Scan for the cell matching the given text and deliver its (x, y) coordinate at center. 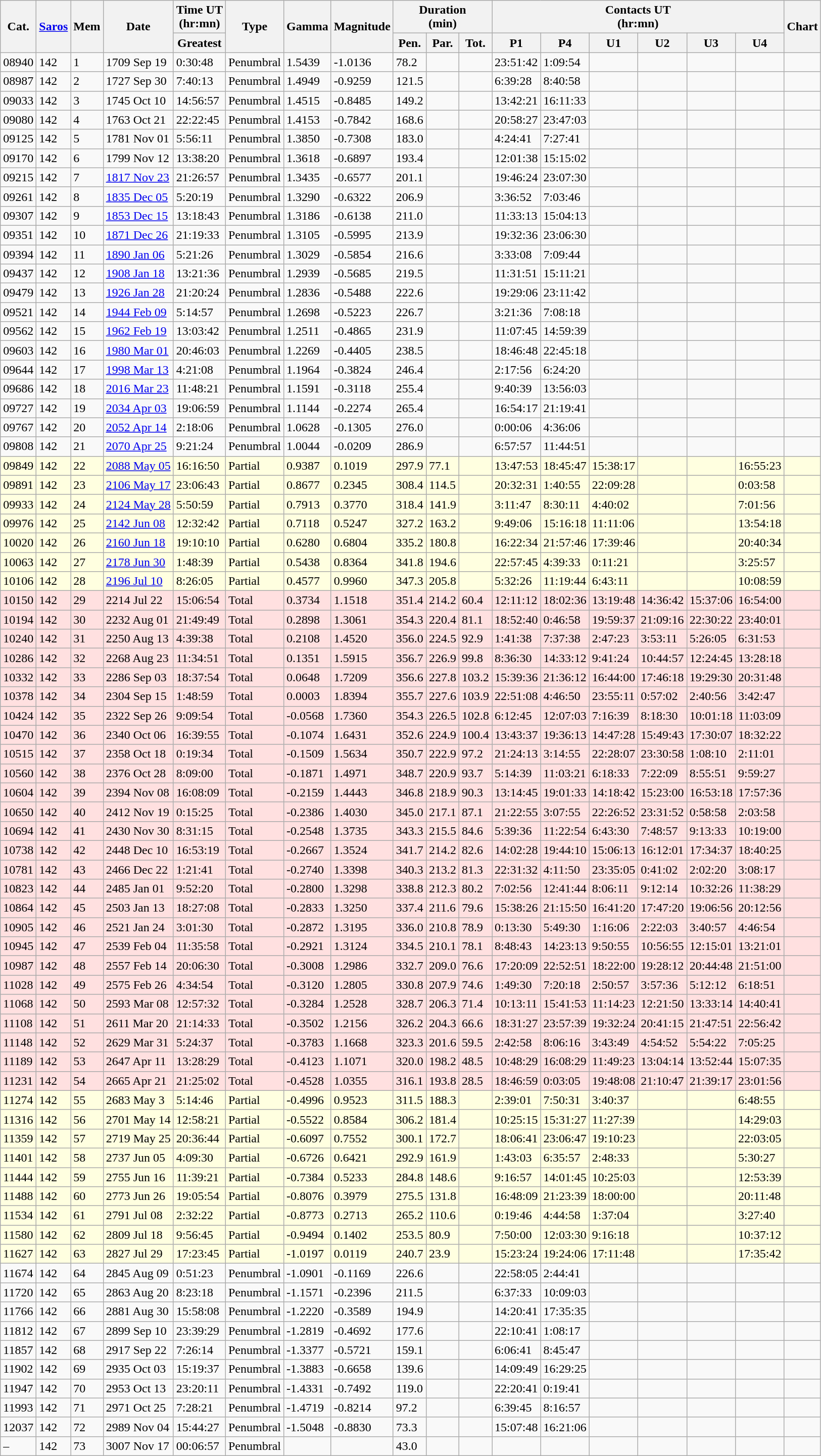
22:10:41 (516, 1331)
-0.1305 (362, 427)
18:00:00 (613, 1196)
0.5233 (362, 1177)
198.2 (443, 1062)
3:57:36 (662, 985)
3:40:57 (711, 927)
15:23:00 (662, 792)
16:29:25 (565, 1369)
11:14:23 (613, 1004)
9:12:14 (662, 889)
0:58:58 (711, 812)
0.1402 (362, 1235)
13:21:36 (199, 274)
12:41:44 (565, 889)
-0.7384 (308, 1177)
7:08:18 (565, 312)
13:43:37 (516, 735)
Date (138, 26)
-0.5223 (362, 312)
Type (255, 26)
1962 Feb 19 (138, 331)
6:24:20 (565, 370)
80.2 (475, 889)
18:02:36 (565, 600)
0.1351 (308, 658)
-0.2740 (308, 869)
5:14:39 (516, 773)
20:46:03 (199, 350)
211.0 (409, 216)
Mem (87, 26)
-0.0209 (362, 446)
0:00:06 (516, 427)
5:26:05 (711, 639)
9:40:39 (516, 389)
23:06:47 (565, 1138)
265.4 (409, 408)
-0.6658 (362, 1369)
78.9 (475, 927)
3:33:08 (516, 254)
60.4 (475, 600)
-0.1074 (308, 735)
11674 (18, 1273)
103.2 (475, 677)
352.6 (409, 735)
1.2805 (362, 985)
1944 Feb 09 (138, 312)
0:19:34 (199, 754)
Pen. (409, 43)
13:42:21 (516, 101)
226.9 (443, 658)
193.8 (443, 1081)
6 (87, 158)
19:28:12 (662, 966)
2953 Oct 13 (138, 1388)
17:34:37 (711, 850)
09479 (18, 293)
25 (87, 523)
1835 Dec 05 (138, 196)
210.8 (443, 927)
7:26:14 (199, 1350)
16:22:34 (516, 542)
-1.0901 (308, 1273)
2575 Feb 26 (138, 985)
2:03:58 (760, 812)
80.9 (443, 1235)
10987 (18, 966)
10 (87, 235)
2304 Sep 15 (138, 696)
10:56:55 (662, 946)
– (18, 1446)
42 (87, 850)
10:08:59 (760, 581)
90.3 (475, 792)
22:52:51 (565, 966)
1.5915 (362, 658)
39 (87, 792)
8:16:57 (565, 1408)
82.6 (475, 850)
U1 (613, 43)
1.3061 (362, 620)
201.6 (443, 1042)
168.6 (409, 120)
9:13:33 (711, 831)
10286 (18, 658)
222.6 (409, 293)
149.2 (409, 101)
356.6 (409, 677)
11947 (18, 1388)
226.5 (443, 716)
0.6280 (308, 542)
18:06:41 (516, 1138)
3:07:55 (565, 812)
10604 (18, 792)
0.2898 (308, 620)
2088 May 05 (138, 466)
36 (87, 735)
71 (87, 1408)
17:47:20 (662, 908)
0:03:58 (760, 485)
16:53:18 (711, 792)
16:21:06 (565, 1427)
-1.2819 (308, 1331)
2665 Apr 21 (138, 1081)
2:39:01 (516, 1100)
43.0 (409, 1446)
09437 (18, 274)
0.0119 (362, 1254)
9:50:55 (613, 946)
1:48:39 (199, 562)
6:37:33 (516, 1292)
110.6 (443, 1216)
2268 Aug 23 (138, 658)
0.8584 (362, 1119)
-0.8773 (308, 1216)
341.8 (409, 562)
74.6 (475, 985)
18:46:59 (516, 1081)
09562 (18, 331)
1.3290 (308, 196)
284.8 (409, 1177)
8:06:16 (565, 1042)
23:30:58 (662, 754)
12:53:39 (760, 1177)
69 (87, 1369)
19:01:33 (565, 792)
1.4153 (308, 120)
2:48:33 (613, 1158)
21:19:33 (199, 235)
1.0628 (308, 427)
41 (87, 831)
31 (87, 639)
0.7552 (362, 1138)
67 (87, 1331)
2629 Mar 31 (138, 1042)
19:32:24 (613, 1023)
20:58:27 (516, 120)
3:08:17 (760, 869)
3:21:36 (516, 312)
11720 (18, 1292)
0.7913 (308, 504)
103.9 (475, 696)
21:22:55 (516, 812)
15:39:36 (516, 677)
5:21:26 (199, 254)
8:23:18 (199, 1292)
0:41:02 (662, 869)
09215 (18, 177)
-0.1169 (362, 1273)
-0.5522 (308, 1119)
5:39:36 (516, 831)
11:48:21 (199, 389)
17:35:42 (760, 1254)
23:40:01 (760, 620)
19:29:30 (711, 677)
1.5634 (362, 754)
6:43:11 (613, 581)
09351 (18, 235)
47 (87, 946)
20:31:48 (760, 677)
1.4443 (362, 792)
-1.5048 (308, 1427)
15:37:06 (711, 600)
17:46:18 (662, 677)
2:50:57 (613, 985)
22:51:08 (516, 696)
16:41:20 (613, 908)
-0.2800 (308, 889)
13:33:14 (711, 1004)
11068 (18, 1004)
1:09:54 (565, 62)
Greatest (199, 43)
-0.6138 (362, 216)
7:50:00 (516, 1235)
00:06:57 (199, 1446)
0.0003 (308, 696)
11:03:21 (565, 773)
-0.9494 (308, 1235)
22:09:28 (613, 485)
7:22:09 (662, 773)
65 (87, 1292)
-0.6097 (308, 1138)
11401 (18, 1158)
8:48:43 (516, 946)
14:47:28 (613, 735)
2034 Apr 03 (138, 408)
2430 Nov 30 (138, 831)
311.5 (409, 1100)
12:57:32 (199, 1004)
211.5 (409, 1292)
-0.2833 (308, 908)
2935 Oct 03 (138, 1369)
206.9 (409, 196)
15:04:13 (565, 216)
1.3186 (308, 216)
15:06:13 (613, 850)
22:03:05 (760, 1138)
2827 Jul 29 (138, 1254)
10:25:15 (516, 1119)
1.0044 (308, 446)
-0.2159 (308, 792)
11148 (18, 1042)
341.7 (409, 850)
2232 Aug 01 (138, 620)
2773 Jun 26 (138, 1196)
6:43:30 (613, 831)
13:28:29 (199, 1062)
1926 Jan 28 (138, 293)
16:12:01 (662, 850)
20:11:48 (760, 1196)
92.9 (475, 639)
348.7 (409, 773)
14:29:03 (760, 1119)
1.3124 (362, 946)
286.9 (409, 446)
2394 Nov 08 (138, 792)
338.8 (409, 889)
1.2836 (308, 293)
218.9 (443, 792)
23:35:05 (613, 869)
347.3 (409, 581)
U3 (711, 43)
Gamma (308, 26)
5:14:57 (199, 312)
18:27:08 (199, 908)
1908 Jan 18 (138, 274)
48 (87, 966)
0:19:46 (516, 1216)
09767 (18, 427)
18:31:27 (516, 1023)
0.8364 (362, 562)
-0.6897 (362, 158)
0.9960 (362, 581)
81.3 (475, 869)
0.8677 (308, 485)
148.6 (443, 1177)
0.3979 (362, 1196)
6:39:28 (516, 81)
216.6 (409, 254)
54 (87, 1081)
3:53:11 (662, 639)
8:30:11 (565, 504)
-0.4405 (362, 350)
P4 (565, 43)
323.3 (409, 1042)
8:06:11 (613, 889)
-0.7842 (362, 120)
7:03:46 (565, 196)
21:57:46 (565, 542)
13:21:01 (760, 946)
21:25:02 (199, 1081)
1.4030 (362, 812)
4:46:54 (760, 927)
12:24:45 (711, 658)
11534 (18, 1216)
15:41:53 (565, 1004)
2611 Mar 20 (138, 1023)
5:50:59 (199, 504)
9:52:20 (199, 889)
2755 Jun 16 (138, 1177)
2521 Jan 24 (138, 927)
10945 (18, 946)
7:27:41 (565, 139)
78.2 (409, 62)
13:52:44 (711, 1062)
1.8394 (362, 696)
1.1071 (362, 1062)
131.8 (443, 1196)
66.6 (475, 1023)
3:14:55 (565, 754)
3:01:30 (199, 927)
-0.3824 (362, 370)
22 (87, 466)
0.7118 (308, 523)
2539 Feb 04 (138, 946)
177.6 (409, 1331)
4:46:50 (565, 696)
11:22:54 (565, 831)
1:37:04 (613, 1216)
1:21:41 (199, 869)
2:40:56 (711, 696)
1.2698 (308, 312)
7:16:39 (613, 716)
11:11:06 (613, 523)
102.8 (475, 716)
9:09:54 (199, 716)
59 (87, 1177)
226.6 (409, 1273)
2791 Jul 08 (138, 1216)
10424 (18, 716)
17:20:09 (516, 966)
253.5 (409, 1235)
17:23:45 (199, 1254)
13:47:53 (516, 466)
1.1964 (308, 370)
30 (87, 620)
Duration(min) (443, 17)
119.0 (409, 1388)
-0.4123 (308, 1062)
23.9 (443, 1254)
23:31:52 (662, 812)
159.1 (409, 1350)
224.9 (443, 735)
10560 (18, 773)
U2 (662, 43)
1.3524 (362, 850)
320.0 (409, 1062)
2:02:20 (711, 869)
21:47:51 (711, 1023)
0:51:23 (199, 1273)
-0.0568 (308, 716)
10515 (18, 754)
9:49:06 (516, 523)
1.3735 (362, 831)
12037 (18, 1427)
0.9523 (362, 1100)
11:03:09 (760, 716)
2340 Oct 06 (138, 735)
4:44:58 (565, 1216)
1.5439 (308, 62)
7:37:38 (565, 639)
9:16:18 (613, 1235)
15:31:27 (565, 1119)
2124 May 28 (138, 504)
1763 Oct 21 (138, 120)
10:09:03 (565, 1292)
345.0 (409, 812)
22:20:41 (516, 1388)
1.1668 (362, 1042)
19:06:59 (199, 408)
2:32:22 (199, 1216)
1.3298 (362, 889)
-1.1571 (308, 1292)
10864 (18, 908)
9:41:24 (613, 658)
22:28:07 (613, 754)
1709 Sep 19 (138, 62)
0.1019 (362, 466)
0.2713 (362, 1216)
15:11:21 (565, 274)
1.3850 (308, 139)
3 (87, 101)
11:27:39 (613, 1119)
4:34:54 (199, 985)
13:03:42 (199, 331)
1.3250 (362, 908)
1:08:17 (565, 1331)
141.9 (443, 504)
-1.3883 (308, 1369)
10470 (18, 735)
3:40:37 (613, 1100)
-0.2386 (308, 812)
11902 (18, 1369)
10063 (18, 562)
-0.4865 (362, 331)
46 (87, 927)
15:15:02 (565, 158)
-0.6726 (308, 1158)
2412 Nov 19 (138, 812)
-0.5995 (362, 235)
08987 (18, 81)
11766 (18, 1312)
4:11:50 (565, 869)
13:19:48 (613, 600)
1:43:03 (516, 1158)
0.3734 (308, 600)
20:32:31 (516, 485)
19:44:10 (565, 850)
14:01:45 (565, 1177)
09170 (18, 158)
16:44:00 (613, 677)
0:19:41 (565, 1388)
21:19:41 (565, 408)
15:06:54 (199, 600)
15:19:37 (199, 1369)
19:06:56 (711, 908)
70 (87, 1388)
4 (87, 120)
09394 (18, 254)
10:25:03 (613, 1177)
194.6 (443, 562)
09033 (18, 101)
5:49:30 (565, 927)
21:49:49 (199, 620)
9:56:45 (199, 1235)
265.2 (409, 1216)
246.4 (409, 370)
15:38:26 (516, 908)
19:10:10 (199, 542)
1.4520 (362, 639)
81.1 (475, 620)
61 (87, 1216)
73 (87, 1446)
2863 Aug 20 (138, 1292)
14:23:13 (565, 946)
0:30:48 (199, 62)
21:39:17 (711, 1081)
10106 (18, 581)
16:08:09 (199, 792)
11627 (18, 1254)
204.3 (443, 1023)
-1.4719 (308, 1408)
13:28:18 (760, 658)
0.2108 (308, 639)
10:48:29 (516, 1062)
16:54:00 (760, 600)
161.9 (443, 1158)
0:13:30 (516, 927)
1853 Dec 15 (138, 216)
1890 Jan 06 (138, 254)
0.5247 (362, 523)
13:14:45 (516, 792)
0.6804 (362, 542)
6:31:53 (760, 639)
356.0 (409, 639)
23:39:29 (199, 1331)
240.7 (409, 1254)
213.2 (443, 869)
1.1518 (362, 600)
13:04:14 (662, 1062)
59.5 (475, 1042)
0:57:02 (662, 696)
Chart (802, 26)
1.2939 (308, 274)
211.6 (443, 908)
66 (87, 1312)
212.3 (443, 889)
09933 (18, 504)
227.6 (443, 696)
0.3770 (362, 504)
220.9 (443, 773)
343.3 (409, 831)
7:50:31 (565, 1100)
15:49:43 (662, 735)
14:20:41 (516, 1312)
87.1 (475, 812)
206.3 (443, 1004)
1.3105 (308, 235)
1.3398 (362, 869)
8:09:00 (199, 773)
7:05:25 (760, 1042)
217.1 (443, 812)
1:41:38 (516, 639)
53 (87, 1062)
17:57:36 (760, 792)
21:09:16 (662, 620)
19:10:23 (613, 1138)
1.2511 (308, 331)
222.9 (443, 754)
3:27:40 (760, 1216)
209.0 (443, 966)
08940 (18, 62)
09727 (18, 408)
09644 (18, 370)
15:16:18 (565, 523)
2214 Jul 22 (138, 600)
330.8 (409, 985)
-0.5854 (362, 254)
9:21:24 (199, 446)
11444 (18, 1177)
09808 (18, 446)
27 (87, 562)
21:10:47 (662, 1081)
38 (87, 773)
23:51:42 (516, 62)
10378 (18, 696)
17 (87, 370)
22:30:22 (711, 620)
-0.3783 (308, 1042)
-0.6322 (362, 196)
15:07:35 (760, 1062)
-0.2396 (362, 1292)
181.4 (443, 1119)
20:44:48 (711, 966)
114.5 (443, 485)
23:20:11 (199, 1388)
21 (87, 446)
7:48:57 (662, 831)
-1.2220 (308, 1312)
10738 (18, 850)
2178 Jun 30 (138, 562)
5:32:26 (516, 581)
11:31:51 (516, 274)
23:07:30 (565, 177)
2106 May 17 (138, 485)
71.4 (475, 1004)
3:42:47 (760, 696)
-1.3377 (308, 1350)
16:11:33 (565, 101)
22:31:32 (516, 869)
84.6 (475, 831)
10:32:26 (711, 889)
2250 Aug 13 (138, 639)
2 (87, 81)
8:31:15 (199, 831)
2809 Jul 18 (138, 1235)
210.1 (443, 946)
2:47:23 (613, 639)
1:49:30 (516, 985)
1.3618 (308, 158)
5:14:46 (199, 1100)
10332 (18, 677)
1.4515 (308, 101)
1.4971 (362, 773)
16:16:50 (199, 466)
334.5 (409, 946)
15:23:24 (516, 1254)
3:25:57 (760, 562)
68 (87, 1350)
2557 Feb 14 (138, 966)
79.6 (475, 908)
23:47:03 (565, 120)
0:46:58 (565, 620)
12:32:42 (199, 523)
2917 Sep 22 (138, 1350)
213.9 (409, 235)
306.2 (409, 1119)
13:38:20 (199, 158)
180.8 (443, 542)
2052 Apr 14 (138, 427)
10781 (18, 869)
-0.6577 (362, 177)
1.4949 (308, 81)
18:40:25 (760, 850)
2142 Jun 08 (138, 523)
-0.1509 (308, 754)
11:44:51 (565, 446)
15:58:08 (199, 1312)
316.1 (409, 1081)
19:59:37 (613, 620)
16:08:29 (565, 1062)
12:11:12 (516, 600)
-0.2872 (308, 927)
16 (87, 350)
2358 Oct 18 (138, 754)
23 (87, 485)
-0.2921 (308, 946)
5 (87, 139)
219.5 (409, 274)
21:15:50 (565, 908)
10694 (18, 831)
-0.3008 (308, 966)
7:20:18 (565, 985)
7:40:13 (199, 81)
10194 (18, 620)
09307 (18, 216)
23:57:39 (565, 1023)
1.7360 (362, 716)
17:35:35 (565, 1312)
2503 Jan 13 (138, 908)
18 (87, 389)
8:55:51 (711, 773)
350.7 (409, 754)
-0.4692 (362, 1331)
22:26:52 (613, 812)
14:56:57 (199, 101)
226.7 (409, 312)
12:21:50 (662, 1004)
28 (87, 581)
11:49:23 (613, 1062)
1:40:55 (565, 485)
6:57:57 (516, 446)
48.5 (475, 1062)
62 (87, 1235)
18:22:00 (613, 966)
-0.2667 (308, 850)
49 (87, 985)
33 (87, 677)
201.1 (409, 177)
0.4577 (308, 581)
-0.1871 (308, 773)
351.4 (409, 600)
24 (87, 504)
2286 Sep 03 (138, 677)
11580 (18, 1235)
3:11:47 (516, 504)
14:40:41 (760, 1004)
13:18:43 (199, 216)
21:20:24 (199, 293)
6:35:57 (565, 1158)
318.4 (409, 504)
139.6 (409, 1369)
11:19:44 (565, 581)
1.3435 (308, 177)
10240 (18, 639)
10:13:11 (516, 1004)
2899 Sep 10 (138, 1331)
1:08:10 (711, 754)
20:06:30 (199, 966)
0.0648 (308, 677)
17:11:48 (613, 1254)
12:07:03 (565, 716)
5:56:11 (199, 139)
0.5438 (308, 562)
4:40:02 (613, 504)
14:18:42 (613, 792)
34 (87, 696)
51 (87, 1023)
0.2345 (362, 485)
2737 Jun 05 (138, 1158)
-0.8830 (362, 1427)
183.0 (409, 139)
224.5 (443, 639)
56 (87, 1119)
1799 Nov 12 (138, 158)
14:09:49 (516, 1369)
21:24:13 (516, 754)
1.6431 (362, 735)
2016 Mar 23 (138, 389)
292.9 (409, 1158)
-0.5488 (362, 293)
28.5 (475, 1081)
76.6 (475, 966)
99.8 (475, 658)
0.9387 (308, 466)
2647 Apr 11 (138, 1062)
11316 (18, 1119)
10020 (18, 542)
78.1 (475, 946)
2971 Oct 25 (138, 1408)
11:33:13 (516, 216)
18:52:40 (516, 620)
11359 (18, 1138)
6:06:41 (516, 1350)
7:28:21 (199, 1408)
23:06:30 (565, 235)
0:15:25 (199, 812)
11:38:29 (760, 889)
09686 (18, 389)
8:36:30 (516, 658)
4:39:38 (199, 639)
355.7 (409, 696)
35 (87, 716)
121.5 (409, 81)
19:29:06 (516, 293)
16:54:17 (516, 408)
17:30:07 (711, 735)
8:45:47 (565, 1350)
43 (87, 869)
2466 Dec 22 (138, 869)
10905 (18, 927)
1:16:06 (613, 927)
15:07:48 (516, 1427)
64 (87, 1273)
09891 (18, 485)
2683 May 3 (138, 1100)
215.5 (443, 831)
09261 (18, 196)
2701 May 14 (138, 1119)
163.2 (443, 523)
-1.4331 (308, 1388)
2881 Aug 30 (138, 1312)
188.3 (443, 1100)
2989 Nov 04 (138, 1427)
100.4 (475, 735)
297.9 (409, 466)
308.4 (409, 485)
5:54:22 (711, 1042)
Cat. (18, 26)
332.7 (409, 966)
-0.2548 (308, 831)
22:22:45 (199, 120)
-0.9259 (362, 81)
2:22:03 (662, 927)
13:56:03 (565, 389)
3:36:52 (516, 196)
29 (87, 600)
20:36:44 (199, 1138)
10:01:18 (711, 716)
7 (87, 177)
21:14:33 (199, 1023)
2322 Sep 26 (138, 716)
-0.7492 (362, 1388)
2:44:41 (565, 1273)
23:55:11 (613, 696)
Contacts UT(hr:mn) (638, 17)
11108 (18, 1023)
340.3 (409, 869)
5:20:19 (199, 196)
1.1591 (308, 389)
1.0355 (362, 1081)
20:40:34 (760, 542)
20:41:15 (662, 1023)
-0.4996 (308, 1100)
2:18:06 (199, 427)
17:39:46 (613, 542)
6:18:33 (613, 773)
3:43:49 (613, 1042)
255.4 (409, 389)
9:59:27 (760, 773)
1745 Oct 10 (138, 101)
1727 Sep 30 (138, 81)
4:24:41 (516, 139)
2070 Apr 25 (138, 446)
Par. (443, 43)
22:45:18 (565, 350)
2:11:01 (760, 754)
40 (87, 812)
2719 May 25 (138, 1138)
14:36:42 (662, 600)
12:03:30 (565, 1235)
19:36:13 (565, 735)
-0.3120 (308, 985)
15:38:17 (613, 466)
Saros (54, 26)
10150 (18, 600)
10:37:12 (760, 1235)
U4 (760, 43)
300.1 (409, 1138)
6:48:55 (760, 1100)
4:09:30 (199, 1158)
220.4 (443, 620)
52 (87, 1042)
11028 (18, 985)
-0.5721 (362, 1350)
1980 Mar 01 (138, 350)
6:39:45 (516, 1408)
8:26:05 (199, 581)
7:02:56 (516, 889)
15 (87, 331)
11:07:45 (516, 331)
19:32:36 (516, 235)
5:12:12 (711, 985)
72 (87, 1427)
13 (87, 293)
Tot. (475, 43)
2196 Jul 10 (138, 581)
26 (87, 542)
207.9 (443, 985)
336.0 (409, 927)
11:39:21 (199, 1177)
19 (87, 408)
-0.3589 (362, 1312)
337.4 (409, 908)
11857 (18, 1350)
8:18:30 (662, 716)
-0.3284 (308, 1004)
6:12:45 (516, 716)
09849 (18, 466)
45 (87, 908)
10:44:57 (662, 658)
-0.8076 (308, 1196)
-0.8485 (362, 101)
1.3195 (362, 927)
335.2 (409, 542)
8 (87, 196)
22:56:42 (760, 1023)
14:33:12 (565, 658)
09603 (18, 350)
77.1 (443, 466)
12:58:21 (199, 1119)
11:34:51 (199, 658)
63 (87, 1254)
09080 (18, 120)
0.6421 (362, 1158)
16:53:19 (199, 850)
193.4 (409, 158)
23:06:43 (199, 485)
1.2156 (362, 1023)
19:46:24 (516, 177)
23:01:56 (760, 1081)
205.8 (443, 581)
-0.8214 (362, 1408)
11 (87, 254)
23:11:42 (565, 293)
11231 (18, 1081)
Time UT(hr:mn) (199, 17)
276.0 (409, 427)
-0.2274 (362, 408)
50 (87, 1004)
327.2 (409, 523)
-0.7308 (362, 139)
60 (87, 1196)
275.5 (409, 1196)
19:05:54 (199, 1196)
14:02:28 (516, 850)
21:36:12 (565, 677)
9:16:57 (516, 1177)
1998 Mar 13 (138, 370)
5:24:37 (199, 1042)
12 (87, 274)
2845 Aug 09 (138, 1273)
5:30:27 (760, 1158)
4:54:52 (662, 1042)
18:46:48 (516, 350)
-0.4528 (308, 1081)
227.8 (443, 677)
09125 (18, 139)
356.7 (409, 658)
16:48:09 (516, 1196)
22:58:05 (516, 1273)
1.3029 (308, 254)
2:42:58 (516, 1042)
238.5 (409, 350)
18:32:22 (760, 735)
13:54:18 (760, 523)
18:45:47 (565, 466)
1 (87, 62)
73.3 (409, 1427)
44 (87, 889)
37 (87, 754)
10:19:00 (760, 831)
09521 (18, 312)
1.1144 (308, 408)
P1 (516, 43)
0:11:21 (613, 562)
172.7 (443, 1138)
7:01:56 (760, 504)
16:39:55 (199, 735)
1781 Nov 01 (138, 139)
11189 (18, 1062)
21:23:39 (565, 1196)
57 (87, 1138)
-1.0136 (362, 62)
14 (87, 312)
22:57:45 (516, 562)
-0.5685 (362, 274)
1.7209 (362, 677)
20:12:56 (760, 908)
11488 (18, 1196)
1817 Nov 23 (138, 177)
1:48:59 (199, 696)
55 (87, 1100)
09976 (18, 523)
32 (87, 658)
15:44:27 (199, 1427)
6:18:51 (760, 985)
4:36:06 (565, 427)
4:39:33 (565, 562)
326.2 (409, 1023)
4:21:08 (199, 370)
346.8 (409, 792)
19:48:08 (613, 1081)
328.7 (409, 1004)
11:35:58 (199, 946)
231.9 (409, 331)
11274 (18, 1100)
-0.3118 (362, 389)
1.2269 (308, 350)
2160 Jun 18 (138, 542)
20 (87, 427)
Magnitude (362, 26)
21:51:00 (760, 966)
12:01:38 (516, 158)
0:03:05 (565, 1081)
10823 (18, 889)
1871 Dec 26 (138, 235)
-0.3502 (308, 1023)
14:59:39 (565, 331)
58 (87, 1158)
8:40:58 (565, 81)
19:24:06 (565, 1254)
18:37:54 (199, 677)
7:09:44 (565, 254)
11993 (18, 1408)
16:55:23 (760, 466)
10650 (18, 812)
21:26:57 (199, 177)
2485 Jan 01 (138, 889)
93.7 (475, 773)
2448 Dec 10 (138, 850)
9 (87, 216)
2:17:56 (516, 370)
-1.0197 (308, 1254)
3007 Nov 17 (138, 1446)
1.2528 (362, 1004)
12:15:01 (711, 946)
2593 Mar 08 (138, 1004)
194.9 (409, 1312)
11812 (18, 1331)
1.2986 (362, 966)
2376 Oct 28 (138, 773)
